Scan for the cell matching the given text and deliver its [X, Y] coordinate at center. 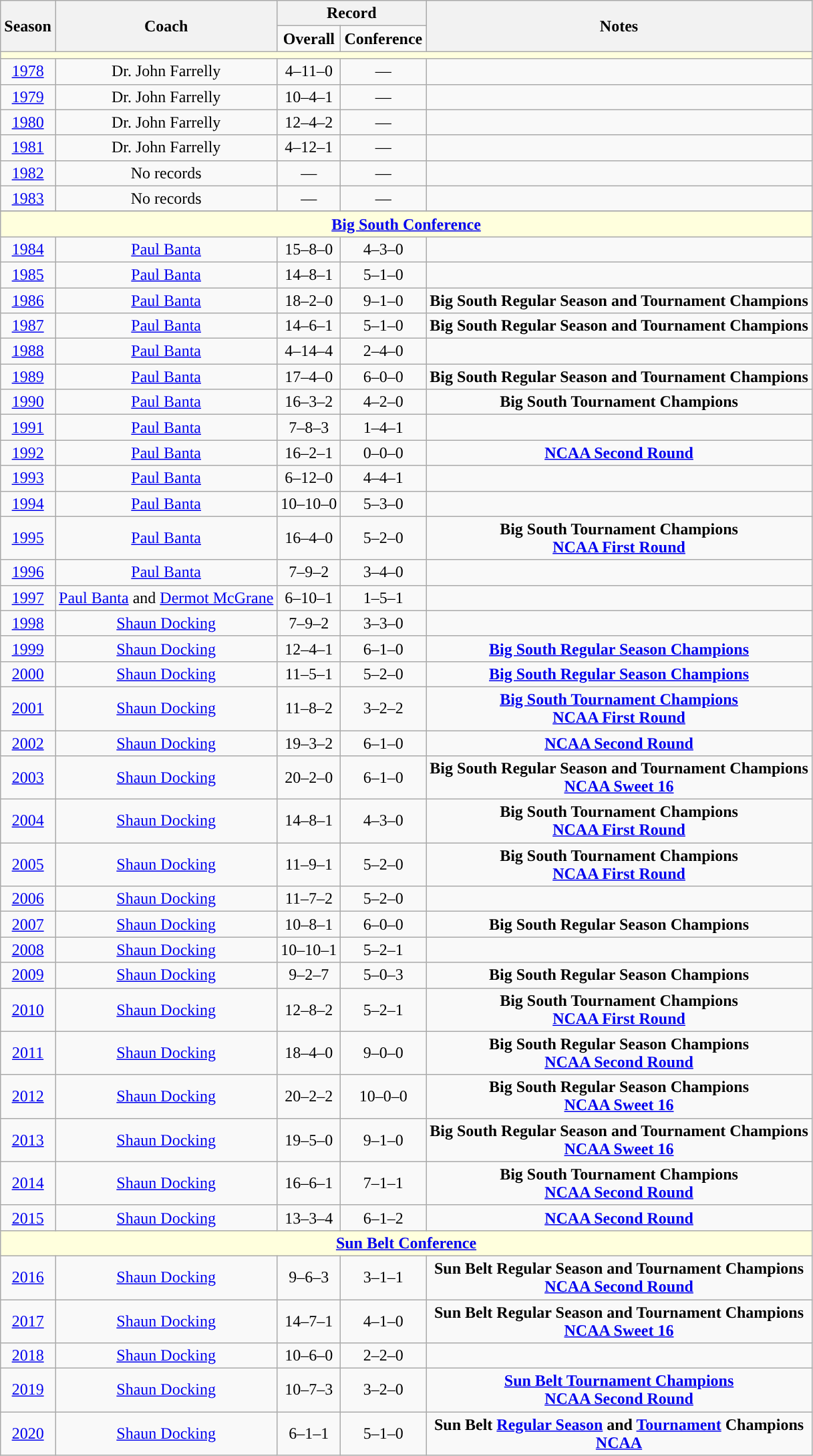
Sun Belt Tournament ChampionsNCAA Second Round [619, 1391]
4–14–4 [309, 351]
3–3–0 [383, 623]
11–8–2 [309, 708]
10–4–1 [309, 97]
1978 [28, 71]
7–1–1 [383, 1184]
1985 [28, 275]
Sun Belt Regular Season and Tournament ChampionsNCAA [619, 1433]
9–6–3 [309, 1277]
11–7–2 [309, 899]
14–7–1 [309, 1321]
7–8–3 [309, 427]
18–2–0 [309, 300]
2–4–0 [383, 351]
Sun Belt Regular Season and Tournament ChampionsNCAA Sweet 16 [619, 1321]
6–10–1 [309, 598]
2006 [28, 899]
6–1–1 [309, 1433]
1995 [28, 538]
1989 [28, 377]
Conference [383, 39]
2009 [28, 975]
16–6–1 [309, 1184]
10–6–0 [309, 1356]
14–6–1 [309, 326]
3–2–2 [383, 708]
2010 [28, 1010]
Sun Belt Regular Season and Tournament ChampionsNCAA Second Round [619, 1277]
1982 [28, 173]
1990 [28, 402]
2019 [28, 1391]
1994 [28, 504]
16–2–1 [309, 453]
1987 [28, 326]
2020 [28, 1433]
19–5–0 [309, 1139]
18–4–0 [309, 1053]
5–0–3 [383, 975]
2013 [28, 1139]
4–1–0 [383, 1321]
2002 [28, 743]
Big South Tournament ChampionsNCAA Second Round [619, 1184]
2011 [28, 1053]
3–4–0 [383, 572]
9–0–0 [383, 1053]
12–8–2 [309, 1010]
12–4–1 [309, 649]
2014 [28, 1184]
10–10–0 [309, 504]
0–0–0 [383, 453]
2005 [28, 864]
2018 [28, 1356]
1997 [28, 598]
2000 [28, 674]
9–2–7 [309, 975]
1993 [28, 478]
10–0–0 [383, 1097]
Big South Tournament Champions [619, 402]
1980 [28, 122]
1983 [28, 198]
16–4–0 [309, 538]
5–3–0 [383, 504]
13–3–4 [309, 1218]
1–4–1 [383, 427]
10–8–1 [309, 924]
Sun Belt Conference [406, 1243]
1988 [28, 351]
Notes [619, 26]
1991 [28, 427]
1984 [28, 249]
3–1–1 [383, 1277]
1986 [28, 300]
2015 [28, 1218]
11–9–1 [309, 864]
Season [28, 26]
Overall [309, 39]
Paul Banta and Dermot McGrane [166, 598]
1979 [28, 97]
2003 [28, 777]
2004 [28, 822]
1998 [28, 623]
2–2–0 [383, 1356]
Coach [166, 26]
11–5–1 [309, 674]
6–1–2 [383, 1218]
6–12–0 [309, 478]
2008 [28, 950]
4–4–1 [383, 478]
2017 [28, 1321]
12–4–2 [309, 122]
4–11–0 [309, 71]
1996 [28, 572]
Record [351, 13]
4–2–0 [383, 402]
20–2–0 [309, 777]
1–5–1 [383, 598]
16–3–2 [309, 402]
10–7–3 [309, 1391]
Big South Regular Season ChampionsNCAA Sweet 16 [619, 1097]
2016 [28, 1277]
17–4–0 [309, 377]
15–8–0 [309, 249]
4–12–1 [309, 148]
1999 [28, 649]
10–10–1 [309, 950]
2012 [28, 1097]
2007 [28, 924]
2001 [28, 708]
Big South Regular Season ChampionsNCAA Second Round [619, 1053]
1992 [28, 453]
1981 [28, 148]
3–2–0 [383, 1391]
Big South Conference [406, 224]
19–3–2 [309, 743]
20–2–2 [309, 1097]
